Scan for the cell matching the given text and deliver its (x, y) coordinate at center. 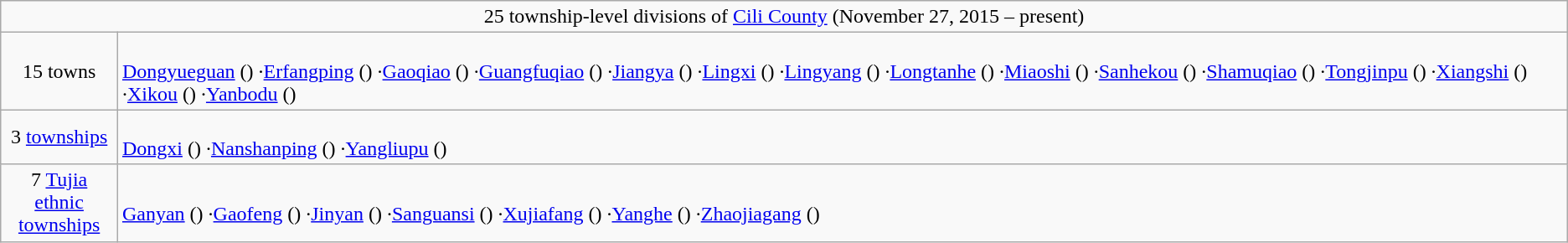
25 township-level divisions of Cili County (November 27, 2015 – present) (784, 17)
15 towns (59, 71)
7 Tujia ethnictownships (59, 203)
Dongxi () ·Nanshanping () ·Yangliupu () (843, 137)
3 townships (59, 137)
Ganyan () ·Gaofeng () ·Jinyan () ·Sanguansi () ·Xujiafang () ·Yanghe () ·Zhaojiagang () (843, 203)
